Search for the cell housing the specified text and yield its [x, y] center coordinate. 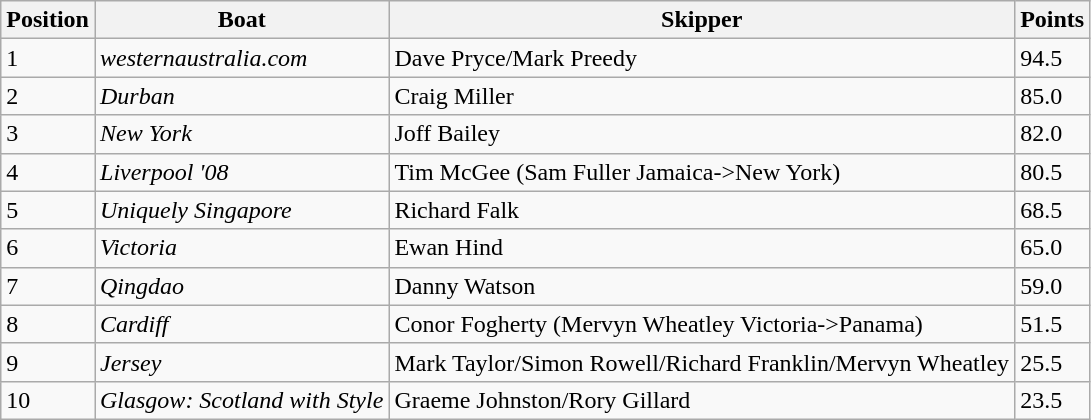
Cardiff [241, 324]
68.5 [1052, 210]
Uniquely Singapore [241, 210]
Graeme Johnston/Rory Gillard [702, 400]
Points [1052, 20]
7 [48, 286]
85.0 [1052, 96]
6 [48, 248]
Mark Taylor/Simon Rowell/Richard Franklin/Mervyn Wheatley [702, 362]
westernaustralia.com [241, 58]
8 [48, 324]
80.5 [1052, 172]
25.5 [1052, 362]
Ewan Hind [702, 248]
65.0 [1052, 248]
1 [48, 58]
10 [48, 400]
Boat [241, 20]
Dave Pryce/Mark Preedy [702, 58]
Durban [241, 96]
New York [241, 134]
Skipper [702, 20]
Qingdao [241, 286]
Tim McGee (Sam Fuller Jamaica->New York) [702, 172]
4 [48, 172]
2 [48, 96]
59.0 [1052, 286]
Position [48, 20]
94.5 [1052, 58]
9 [48, 362]
Craig Miller [702, 96]
Conor Fogherty (Mervyn Wheatley Victoria->Panama) [702, 324]
Jersey [241, 362]
5 [48, 210]
51.5 [1052, 324]
82.0 [1052, 134]
Joff Bailey [702, 134]
23.5 [1052, 400]
Glasgow: Scotland with Style [241, 400]
Liverpool '08 [241, 172]
Victoria [241, 248]
Danny Watson [702, 286]
Richard Falk [702, 210]
3 [48, 134]
